Locate the cell with the specified text and output its [X, Y] center coordinate. 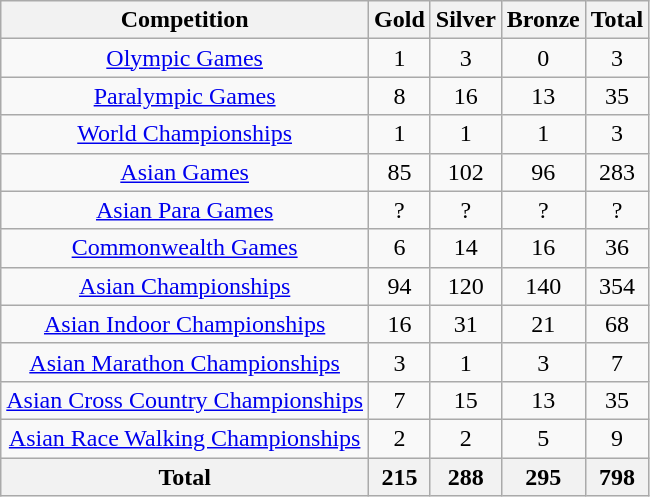
Commonwealth Games [185, 248]
295 [543, 477]
9 [617, 438]
288 [466, 477]
94 [400, 286]
6 [400, 248]
Asian Para Games [185, 210]
Asian Championships [185, 286]
36 [617, 248]
Bronze [543, 20]
21 [543, 324]
354 [617, 286]
Competition [185, 20]
0 [543, 58]
Asian Race Walking Championships [185, 438]
8 [400, 96]
Olympic Games [185, 58]
96 [543, 172]
Asian Marathon Championships [185, 362]
Asian Games [185, 172]
15 [466, 400]
102 [466, 172]
68 [617, 324]
140 [543, 286]
14 [466, 248]
120 [466, 286]
31 [466, 324]
283 [617, 172]
215 [400, 477]
Asian Cross Country Championships [185, 400]
85 [400, 172]
Paralympic Games [185, 96]
Asian Indoor Championships [185, 324]
Silver [466, 20]
798 [617, 477]
5 [543, 438]
Gold [400, 20]
World Championships [185, 134]
